Search for the cell housing the specified text and yield its (x, y) center coordinate. 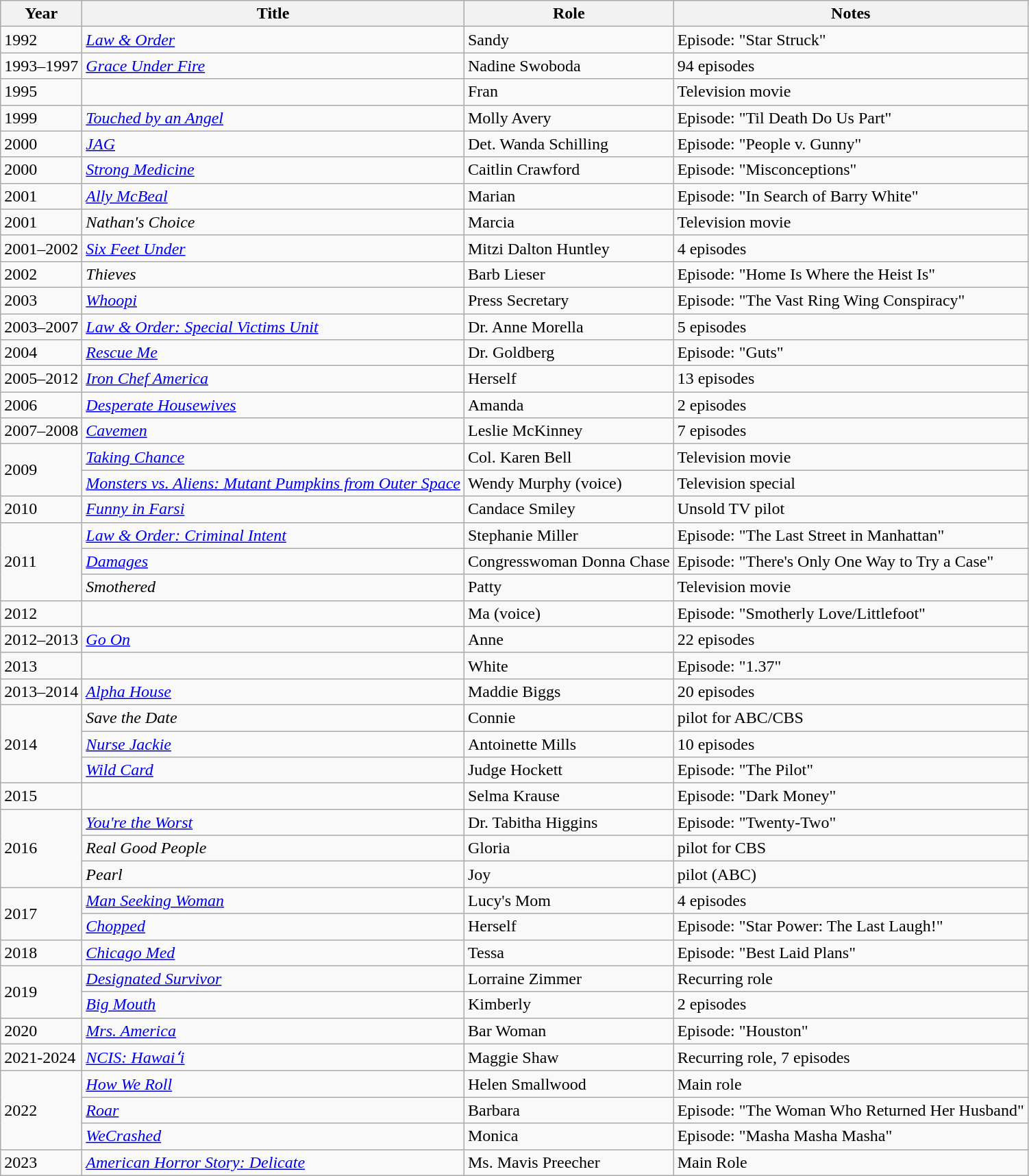
Episode: "The Vast Ring Wing Conspiracy" (851, 300)
2015 (41, 796)
Wendy Murphy (voice) (569, 483)
Kimberly (569, 1005)
Grace Under Fire (273, 66)
Candace Smiley (569, 509)
2016 (41, 848)
2022 (41, 1110)
Col. Karen Bell (569, 457)
2020 (41, 1031)
Nadine Swoboda (569, 66)
Episode: "The Last Street in Manhattan" (851, 535)
Selma Krause (569, 796)
Barb Lieser (569, 274)
Tessa (569, 953)
Lucy's Mom (569, 901)
Episode: "Smotherly Love/Littlefoot" (851, 613)
Year (41, 14)
American Horror Story: Delicate (273, 1162)
Television special (851, 483)
Dr. Goldberg (569, 353)
Joy (569, 874)
22 episodes (851, 639)
Roar (273, 1110)
Episode: "Star Struck" (851, 40)
1995 (41, 92)
Episode: "Masha Masha Masha" (851, 1136)
Episode: "Misconceptions" (851, 170)
2017 (41, 914)
Episode: "Guts" (851, 353)
5 episodes (851, 327)
20 episodes (851, 691)
Nathan's Choice (273, 222)
JAG (273, 144)
White (569, 665)
Main Role (851, 1162)
2013–2014 (41, 691)
13 episodes (851, 379)
Go On (273, 639)
Barbara (569, 1110)
Smothered (273, 587)
2013 (41, 665)
Thieves (273, 274)
Leslie McKinney (569, 431)
2005–2012 (41, 379)
Law & Order (273, 40)
WeCrashed (273, 1136)
Pearl (273, 874)
Molly Avery (569, 118)
Law & Order: Special Victims Unit (273, 327)
Congresswoman Donna Chase (569, 561)
Stephanie Miller (569, 535)
Wild Card (273, 770)
Designated Survivor (273, 979)
Mrs. America (273, 1031)
Episode: "Til Death Do Us Part" (851, 118)
Desperate Housewives (273, 405)
Amanda (569, 405)
10 episodes (851, 744)
2004 (41, 353)
Episode: "Best Laid Plans" (851, 953)
Strong Medicine (273, 170)
Maggie Shaw (569, 1057)
Episode: "In Search of Barry White" (851, 196)
2023 (41, 1162)
Main role (851, 1084)
2012 (41, 613)
2012–2013 (41, 639)
2002 (41, 274)
Law & Order: Criminal Intent (273, 535)
Ms. Mavis Preecher (569, 1162)
2009 (41, 470)
Mitzi Dalton Huntley (569, 248)
Episode: "The Woman Who Returned Her Husband" (851, 1110)
Episode: "1.37" (851, 665)
7 episodes (851, 431)
94 episodes (851, 66)
2010 (41, 509)
Bar Woman (569, 1031)
You're the Worst (273, 822)
Recurring role (851, 979)
pilot (ABC) (851, 874)
Save the Date (273, 718)
2001–2002 (41, 248)
Ma (voice) (569, 613)
Whoopi (273, 300)
2014 (41, 744)
1992 (41, 40)
pilot for CBS (851, 848)
Episode: "Home Is Where the Heist Is" (851, 274)
Monica (569, 1136)
Anne (569, 639)
Episode: "Houston" (851, 1031)
2021-2024 (41, 1057)
Episode: "There's Only One Way to Try a Case" (851, 561)
Marcia (569, 222)
Big Mouth (273, 1005)
Nurse Jackie (273, 744)
2019 (41, 992)
Touched by an Angel (273, 118)
Connie (569, 718)
Press Secretary (569, 300)
NCIS: Hawaiʻi (273, 1057)
Fran (569, 92)
Title (273, 14)
Episode: "The Pilot" (851, 770)
1993–1997 (41, 66)
How We Roll (273, 1084)
Gloria (569, 848)
2007–2008 (41, 431)
Unsold TV pilot (851, 509)
Damages (273, 561)
Patty (569, 587)
Chopped (273, 927)
2018 (41, 953)
Judge Hockett (569, 770)
Episode: "People v. Gunny" (851, 144)
Maddie Biggs (569, 691)
Antoinette Mills (569, 744)
Six Feet Under (273, 248)
Iron Chef America (273, 379)
2003–2007 (41, 327)
pilot for ABC/CBS (851, 718)
Taking Chance (273, 457)
Role (569, 14)
Marian (569, 196)
Sandy (569, 40)
Funny in Farsi (273, 509)
Notes (851, 14)
Cavemen (273, 431)
Caitlin Crawford (569, 170)
Lorraine Zimmer (569, 979)
Episode: "Star Power: The Last Laugh!" (851, 927)
Recurring role, 7 episodes (851, 1057)
Monsters vs. Aliens: Mutant Pumpkins from Outer Space (273, 483)
Episode: "Twenty-Two" (851, 822)
Alpha House (273, 691)
2003 (41, 300)
Det. Wanda Schilling (569, 144)
2006 (41, 405)
1999 (41, 118)
Dr. Anne Morella (569, 327)
Episode: "Dark Money" (851, 796)
2011 (41, 561)
Helen Smallwood (569, 1084)
Dr. Tabitha Higgins (569, 822)
Chicago Med (273, 953)
Ally McBeal (273, 196)
Real Good People (273, 848)
Man Seeking Woman (273, 901)
Rescue Me (273, 353)
